Find where the given text appears and provide that cell's center as (x, y) coordinate. 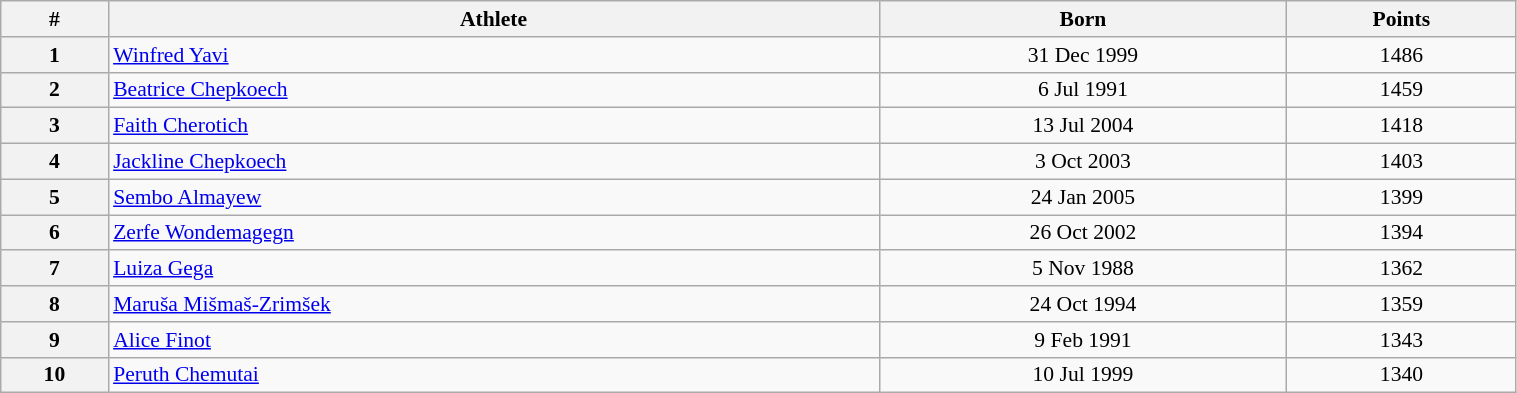
Faith Cherotich (494, 126)
1486 (1402, 55)
3 (54, 126)
Zerfe Wondemagegn (494, 233)
Points (1402, 19)
1399 (1402, 197)
1418 (1402, 126)
1394 (1402, 233)
7 (54, 269)
24 Oct 1994 (1083, 304)
6 (54, 233)
5 Nov 1988 (1083, 269)
1459 (1402, 90)
8 (54, 304)
1359 (1402, 304)
Beatrice Chepkoech (494, 90)
5 (54, 197)
10 Jul 1999 (1083, 375)
Peruth Chemutai (494, 375)
Luiza Gega (494, 269)
# (54, 19)
1343 (1402, 340)
Maruša Mišmaš-Zrimšek (494, 304)
4 (54, 162)
Alice Finot (494, 340)
1 (54, 55)
1403 (1402, 162)
2 (54, 90)
Winfred Yavi (494, 55)
6 Jul 1991 (1083, 90)
26 Oct 2002 (1083, 233)
24 Jan 2005 (1083, 197)
1362 (1402, 269)
13 Jul 2004 (1083, 126)
Jackline Chepkoech (494, 162)
3 Oct 2003 (1083, 162)
Sembo Almayew (494, 197)
31 Dec 1999 (1083, 55)
Born (1083, 19)
1340 (1402, 375)
9 Feb 1991 (1083, 340)
9 (54, 340)
10 (54, 375)
Athlete (494, 19)
